Provide the [x, y] coordinate of the cell's center where the given text is located.  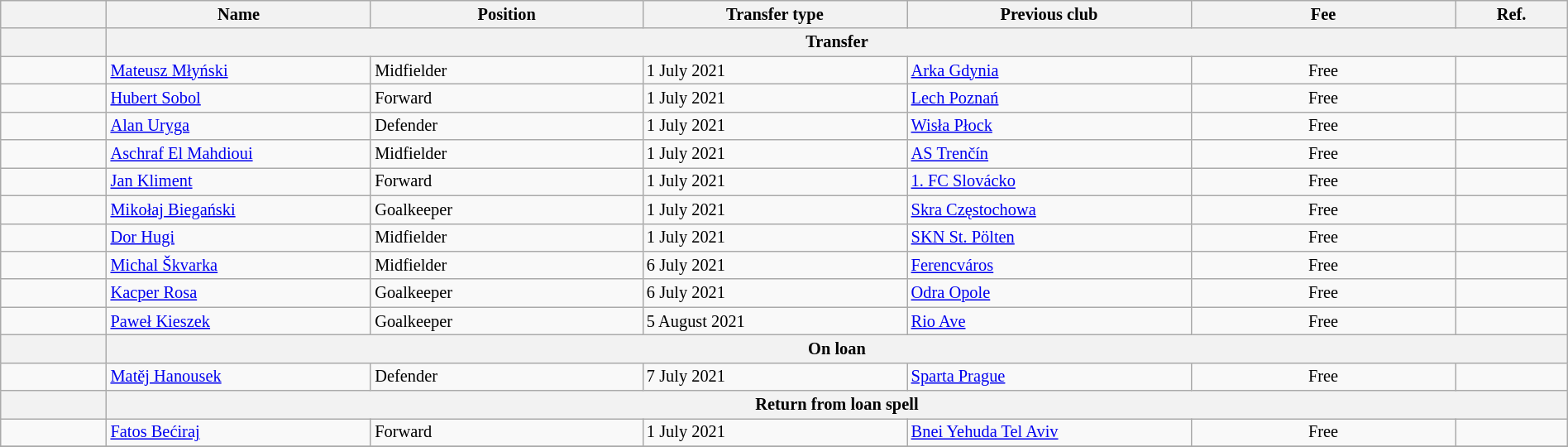
Mikołaj Biegański [239, 209]
Return from loan spell [837, 405]
Bnei Yehuda Tel Aviv [1049, 432]
Lech Poznań [1049, 98]
Fee [1323, 14]
Matěj Hanousek [239, 377]
Wisła Płock [1049, 126]
Previous club [1049, 14]
Jan Kliment [239, 181]
On loan [837, 348]
Name [239, 14]
Paweł Kieszek [239, 321]
Position [506, 14]
5 August 2021 [775, 321]
SKN St. Pölten [1049, 238]
Transfer type [775, 14]
AS Trenčín [1049, 154]
Ferencváros [1049, 265]
1. FC Slovácko [1049, 181]
Alan Uryga [239, 126]
Mateusz Młyński [239, 70]
Odra Opole [1049, 293]
Ref. [1512, 14]
Aschraf El Mahdioui [239, 154]
Arka Gdynia [1049, 70]
Hubert Sobol [239, 98]
Sparta Prague [1049, 377]
Skra Częstochowa [1049, 209]
7 July 2021 [775, 377]
Rio Ave [1049, 321]
Dor Hugi [239, 238]
Kacper Rosa [239, 293]
Fatos Bećiraj [239, 432]
Transfer [837, 42]
Michal Škvarka [239, 265]
